Determine the (x, y) coordinate at the center of the cell enclosing the given text.  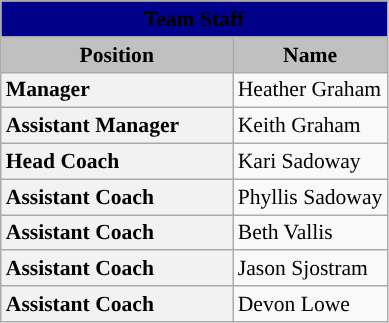
Position (117, 55)
Beth Vallis (310, 233)
Devon Lowe (310, 304)
Heather Graham (310, 90)
Phyllis Sadoway (310, 197)
Manager (117, 90)
Name (310, 55)
Keith Graham (310, 126)
Assistant Manager (117, 126)
Head Coach (117, 162)
Kari Sadoway (310, 162)
Team Staff (194, 19)
Jason Sjostram (310, 269)
